Output the [x, y] coordinate of the center of the cell containing the given text.  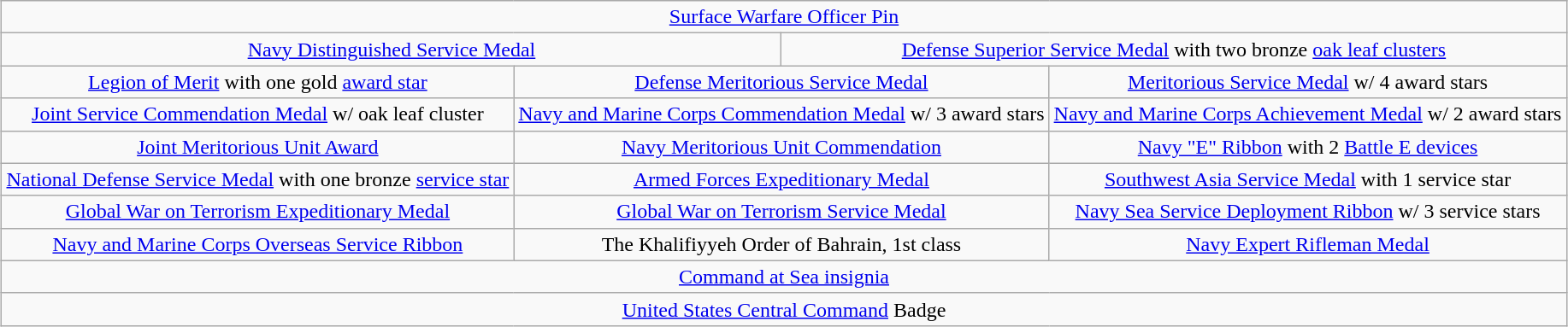
Defense Meritorious Service Medal [781, 82]
National Defense Service Medal with one bronze service star [258, 179]
The Khalifiyyeh Order of Bahrain, 1st class [781, 244]
Joint Service Commendation Medal w/ oak leaf cluster [258, 114]
Navy Meritorious Unit Commendation [781, 147]
Command at Sea insignia [784, 277]
Southwest Asia Service Medal with 1 service star [1308, 179]
Navy Expert Rifleman Medal [1308, 244]
Global War on Terrorism Service Medal [781, 212]
Global War on Terrorism Expeditionary Medal [258, 212]
United States Central Command Badge [784, 309]
Navy "E" Ribbon with 2 Battle E devices [1308, 147]
Defense Superior Service Medal with two bronze oak leaf clusters [1174, 50]
Meritorious Service Medal w/ 4 award stars [1308, 82]
Navy and Marine Corps Achievement Medal w/ 2 award stars [1308, 114]
Navy and Marine Corps Overseas Service Ribbon [258, 244]
Navy Distinguished Service Medal [392, 50]
Navy Sea Service Deployment Ribbon w/ 3 service stars [1308, 212]
Navy and Marine Corps Commendation Medal w/ 3 award stars [781, 114]
Surface Warfare Officer Pin [784, 17]
Armed Forces Expeditionary Medal [781, 179]
Legion of Merit with one gold award star [258, 82]
Joint Meritorious Unit Award [258, 147]
